For the text-containing cell, return its midpoint in [x, y] coordinate format. 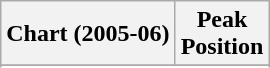
PeakPosition [222, 34]
Chart (2005-06) [88, 34]
